Return the [X, Y] coordinate for the center point of the cell that contains the specified text.  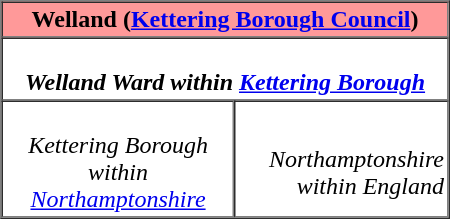
Welland (Kettering Borough Council) [226, 20]
Northamptonshire within England [342, 158]
Welland Ward within Kettering Borough [226, 70]
Kettering Borough within Northamptonshire [118, 158]
